Capture the cell that displays the provided text and extract its (X, Y) central coordinate. 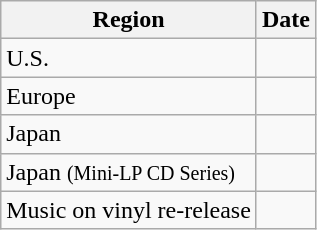
Music on vinyl re-release (129, 210)
Europe (129, 96)
Date (286, 20)
U.S. (129, 58)
Region (129, 20)
Japan (Mini-LP CD Series) (129, 172)
Japan (129, 134)
